Find where the given text appears and provide that cell's center as (x, y) coordinate. 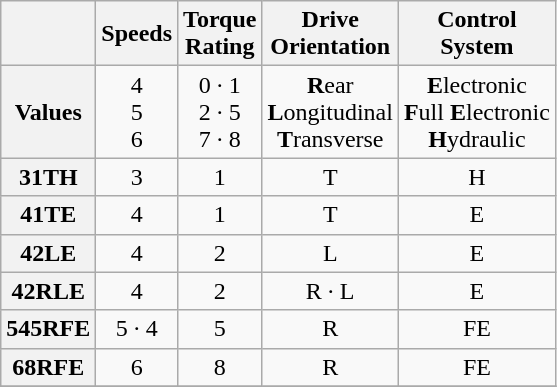
545RFE (48, 329)
Values (48, 112)
42LE (48, 253)
8 (220, 367)
42RLE (48, 291)
L (330, 253)
H (476, 177)
5 (220, 329)
6 (137, 367)
TorqueRating (220, 34)
41TE (48, 215)
5 · 4 (137, 329)
ElectronicFull ElectronicHydraulic (476, 112)
R · L (330, 291)
68RFE (48, 367)
0 · 12 · 57 · 8 (220, 112)
31TH (48, 177)
RearLongitudinalTransverse (330, 112)
Speeds (137, 34)
DriveOrientation (330, 34)
3 (137, 177)
ControlSystem (476, 34)
456 (137, 112)
